Determine the (X, Y) coordinate at the center of the cell enclosing the given text.  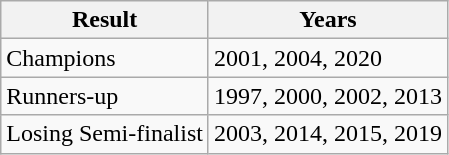
Runners-up (105, 96)
Champions (105, 58)
Result (105, 20)
Losing Semi-finalist (105, 134)
2003, 2014, 2015, 2019 (328, 134)
1997, 2000, 2002, 2013 (328, 96)
2001, 2004, 2020 (328, 58)
Years (328, 20)
